Find where the given text appears and provide that cell's center as (x, y) coordinate. 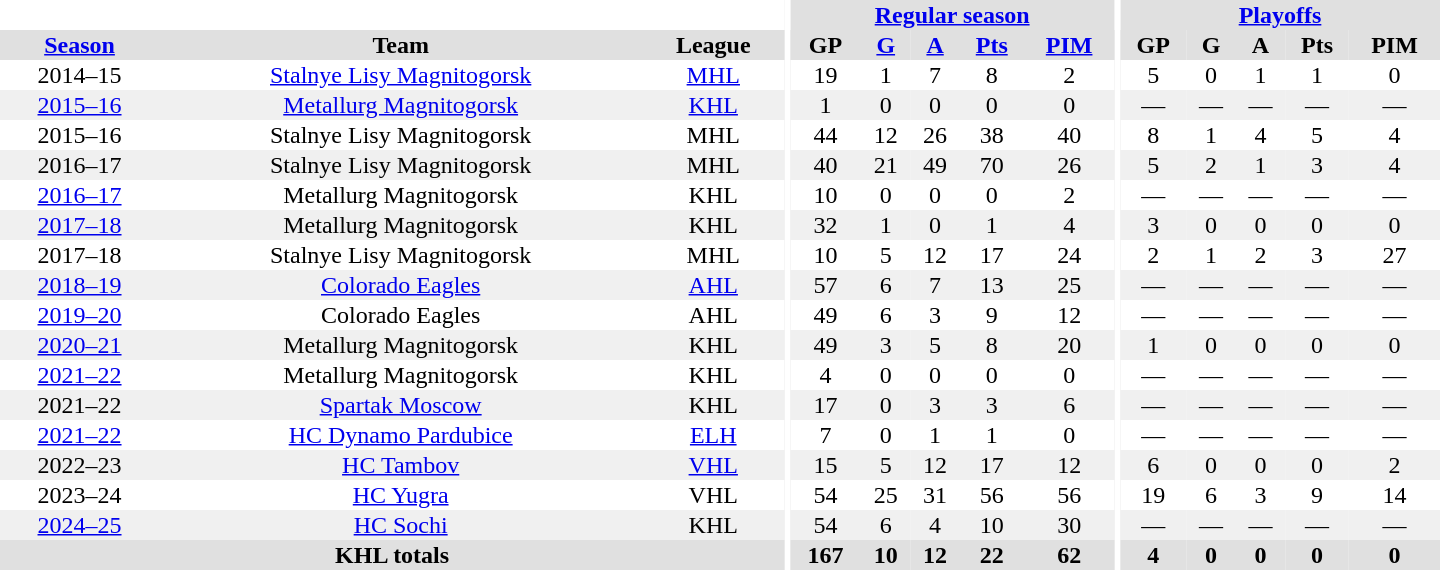
30 (1070, 525)
22 (992, 555)
2023–24 (80, 495)
44 (826, 135)
70 (992, 165)
13 (992, 285)
Season (80, 45)
ELH (713, 435)
2018–19 (80, 285)
HC Yugra (400, 495)
2022–23 (80, 465)
Team (400, 45)
Spartak Moscow (400, 405)
62 (1070, 555)
27 (1394, 255)
32 (826, 225)
HC Tambov (400, 465)
24 (1070, 255)
Playoffs (1280, 15)
2020–21 (80, 345)
14 (1394, 495)
31 (934, 495)
2024–25 (80, 525)
20 (1070, 345)
KHL totals (392, 555)
HC Dynamo Pardubice (400, 435)
2014–15 (80, 75)
167 (826, 555)
38 (992, 135)
Regular season (952, 15)
HC Sochi (400, 525)
2019–20 (80, 315)
15 (826, 465)
League (713, 45)
21 (886, 165)
57 (826, 285)
